Identify which cell holds the provided text, then report its [X, Y] central coordinate. 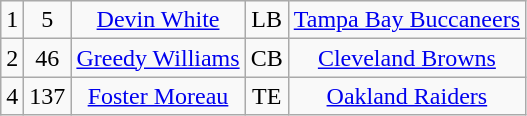
1 [12, 20]
Devin White [158, 20]
Oakland Raiders [406, 96]
Foster Moreau [158, 96]
137 [48, 96]
CB [266, 58]
Greedy Williams [158, 58]
46 [48, 58]
Cleveland Browns [406, 58]
2 [12, 58]
5 [48, 20]
LB [266, 20]
4 [12, 96]
TE [266, 96]
Tampa Bay Buccaneers [406, 20]
